Provide the (x, y) coordinate of the cell's center where the given text is located.  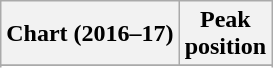
Chart (2016–17) (90, 34)
Peakposition (225, 34)
